Detect which cell encompasses the target text, then output its (x, y) center coordinate. 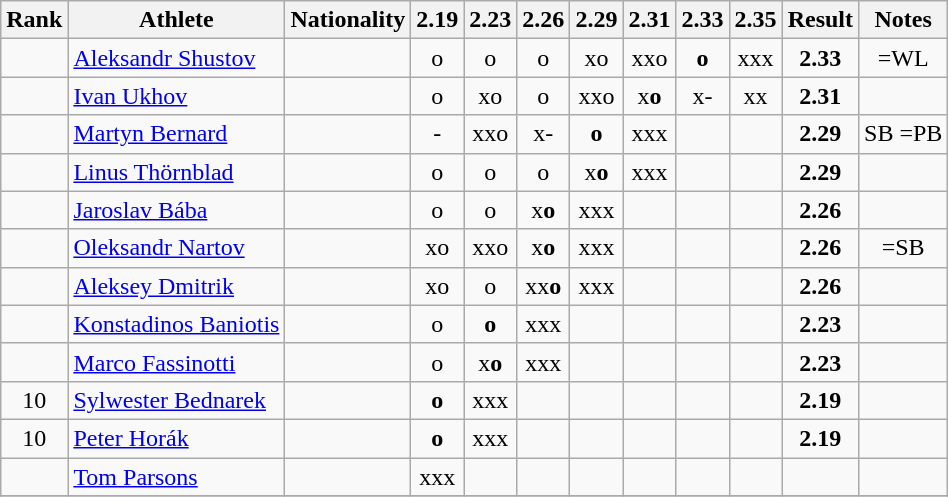
=SB (904, 248)
=WL (904, 58)
Marco Fassinotti (176, 362)
Result (820, 20)
Aleksey Dmitrik (176, 286)
Peter Horák (176, 438)
Athlete (176, 20)
Sylwester Bednarek (176, 400)
- (438, 134)
Rank (34, 20)
Nationality (348, 20)
Martyn Bernard (176, 134)
Oleksandr Nartov (176, 248)
Ivan Ukhov (176, 96)
Linus Thörnblad (176, 172)
Notes (904, 20)
xx (756, 96)
SB =PB (904, 134)
Tom Parsons (176, 477)
Aleksandr Shustov (176, 58)
Jaroslav Bába (176, 210)
2.35 (756, 20)
Konstadinos Baniotis (176, 324)
